Search for the cell housing the specified text and yield its (X, Y) center coordinate. 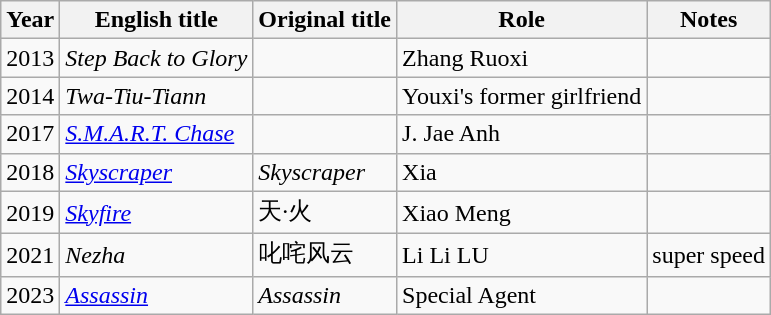
Step Back to Glory (156, 58)
J. Jae Anh (522, 134)
叱咤风云 (325, 256)
Li Li LU (522, 256)
Special Agent (522, 295)
Twa-Tiu-Tiann (156, 96)
2017 (30, 134)
Notes (709, 20)
2014 (30, 96)
2023 (30, 295)
Skyfire (156, 212)
天·火 (325, 212)
Year (30, 20)
English title (156, 20)
2019 (30, 212)
Youxi's former girlfriend (522, 96)
Original title (325, 20)
Xia (522, 172)
Zhang Ruoxi (522, 58)
S.M.A.R.T. Chase (156, 134)
Xiao Meng (522, 212)
2013 (30, 58)
Role (522, 20)
2018 (30, 172)
super speed (709, 256)
2021 (30, 256)
Nezha (156, 256)
